Detect which cell encompasses the target text, then output its [X, Y] center coordinate. 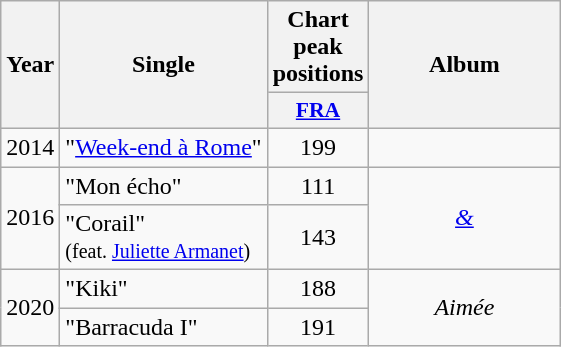
191 [318, 327]
FRA [318, 111]
"Kiki" [164, 289]
199 [318, 147]
143 [318, 238]
Year [30, 65]
111 [318, 185]
Single [164, 65]
"Barracuda I" [164, 327]
2014 [30, 147]
2016 [30, 218]
"Week-end à Rome" [164, 147]
188 [318, 289]
Aimée [464, 308]
Album [464, 65]
2020 [30, 308]
"Mon écho" [164, 185]
Chart peak positions [318, 47]
& [464, 218]
"Corail"(feat. Juliette Armanet) [164, 238]
